Find where the given text appears and provide that cell's center as [X, Y] coordinate. 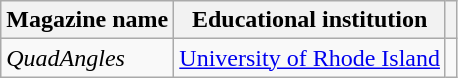
Magazine name [88, 20]
Educational institution [310, 20]
QuadAngles [88, 58]
University of Rhode Island [310, 58]
